Locate the cell with the specified text and output its [X, Y] center coordinate. 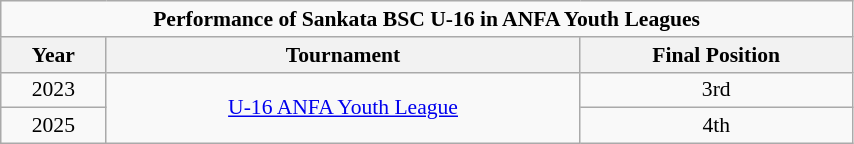
Year [54, 55]
Final Position [716, 55]
3rd [716, 90]
2025 [54, 126]
4th [716, 126]
Performance of Sankata BSC U-16 in ANFA Youth Leagues [427, 19]
Tournament [343, 55]
2023 [54, 90]
U-16 ANFA Youth League [343, 108]
